Pinpoint the cell where the given text exists, returning its (X, Y) midpoint coordinate. 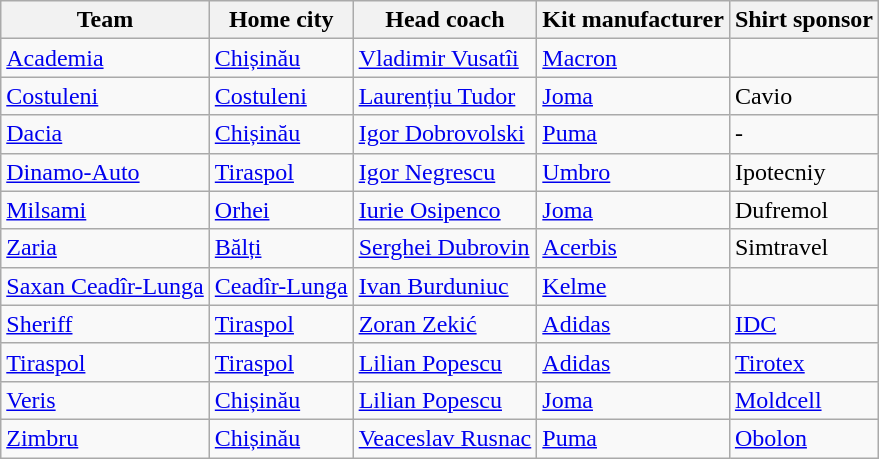
Team (106, 20)
- (804, 134)
Obolon (804, 438)
Dacia (106, 134)
Orhei (281, 210)
Ipotecniy (804, 172)
Tirotex (804, 362)
Home city (281, 20)
Umbro (634, 172)
Head coach (445, 20)
Acerbis (634, 248)
Iurie Osipenco (445, 210)
Serghei Dubrovin (445, 248)
Sheriff (106, 324)
Macron (634, 58)
Ivan Burduniuc (445, 286)
Shirt sponsor (804, 20)
Zaria (106, 248)
Saxan Ceadîr-Lunga (106, 286)
Laurențiu Tudor (445, 96)
Kelme (634, 286)
Veaceslav Rusnac (445, 438)
Bălți (281, 248)
Cavio (804, 96)
Zoran Zekić (445, 324)
Dinamo-Auto (106, 172)
Igor Negrescu (445, 172)
Zimbru (106, 438)
Milsami (106, 210)
Kit manufacturer (634, 20)
Academia (106, 58)
Igor Dobrovolski (445, 134)
Vladimir Vusatîi (445, 58)
Moldcell (804, 400)
IDC (804, 324)
Dufremol (804, 210)
Ceadîr-Lunga (281, 286)
Simtravel (804, 248)
Veris (106, 400)
